Output the (X, Y) coordinate of the center of the cell containing the given text.  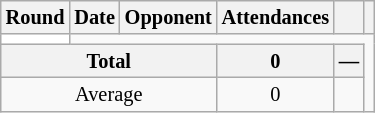
Total (109, 61)
— (349, 61)
Round (36, 17)
Date (94, 17)
Attendances (276, 17)
Average (109, 94)
Opponent (168, 17)
